Locate the cell with the specified text and output its [x, y] center coordinate. 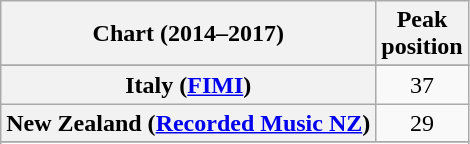
29 [422, 123]
37 [422, 85]
Chart (2014–2017) [188, 34]
New Zealand (Recorded Music NZ) [188, 123]
Italy (FIMI) [188, 85]
Peakposition [422, 34]
